Return the [X, Y] coordinate for the center point of the cell that contains the specified text.  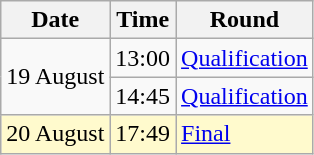
17:49 [143, 134]
20 August [56, 134]
13:00 [143, 58]
14:45 [143, 96]
Final [245, 134]
Date [56, 20]
Round [245, 20]
Time [143, 20]
19 August [56, 77]
